Search for the cell housing the specified text and yield its [x, y] center coordinate. 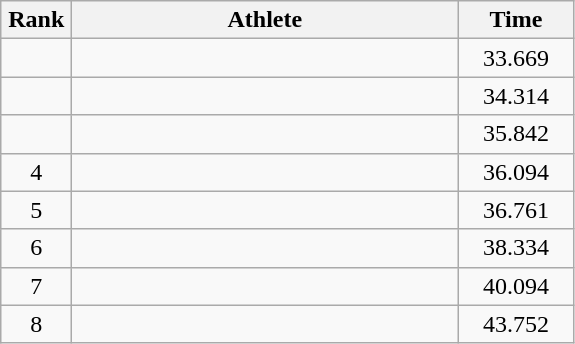
Athlete [265, 20]
7 [36, 286]
6 [36, 248]
8 [36, 324]
Rank [36, 20]
36.761 [516, 210]
34.314 [516, 96]
43.752 [516, 324]
40.094 [516, 286]
Time [516, 20]
4 [36, 172]
36.094 [516, 172]
33.669 [516, 58]
5 [36, 210]
35.842 [516, 134]
38.334 [516, 248]
